Detect which cell encompasses the target text, then output its [x, y] center coordinate. 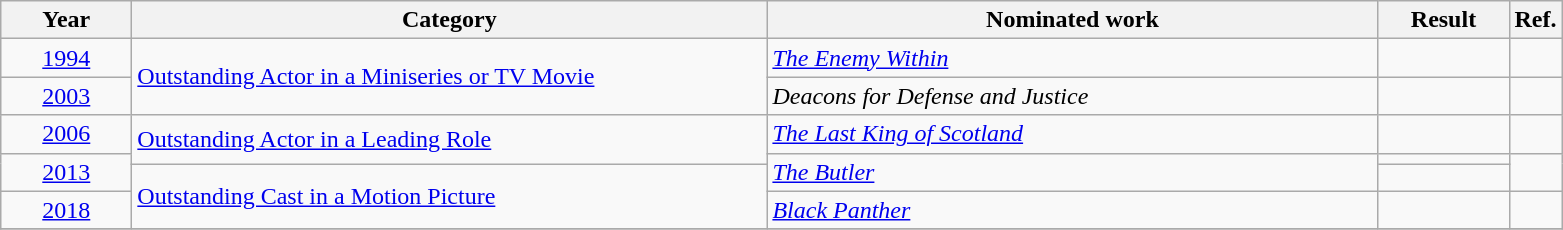
2006 [66, 134]
The Enemy Within [1072, 58]
2018 [66, 210]
Outstanding Cast in a Motion Picture [450, 196]
Black Panther [1072, 210]
Deacons for Defense and Justice [1072, 96]
The Last King of Scotland [1072, 134]
Year [66, 20]
Category [450, 20]
2003 [66, 96]
Nominated work [1072, 20]
1994 [66, 58]
Ref. [1536, 20]
Result [1444, 20]
Outstanding Actor in a Miniseries or TV Movie [450, 77]
The Butler [1072, 172]
2013 [66, 172]
Outstanding Actor in a Leading Role [450, 140]
